Capture the cell that displays the provided text and extract its (X, Y) central coordinate. 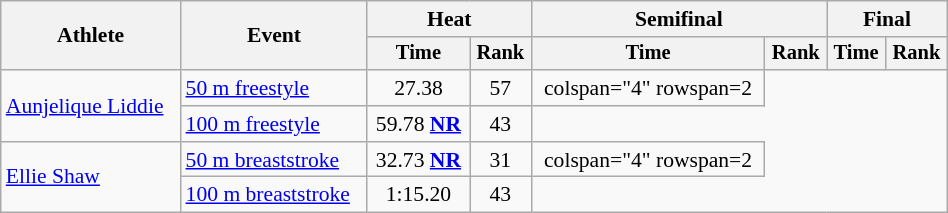
Aunjelique Liddie (91, 106)
57 (501, 88)
Semifinal (678, 19)
31 (501, 160)
Heat (449, 19)
100 m freestyle (274, 124)
Event (274, 36)
27.38 (418, 88)
1:15.20 (418, 195)
Final (888, 19)
100 m breaststroke (274, 195)
Ellie Shaw (91, 178)
50 m freestyle (274, 88)
32.73 NR (418, 160)
Athlete (91, 36)
59.78 NR (418, 124)
50 m breaststroke (274, 160)
